From the cell containing the given text, extract its center point as [x, y] coordinate. 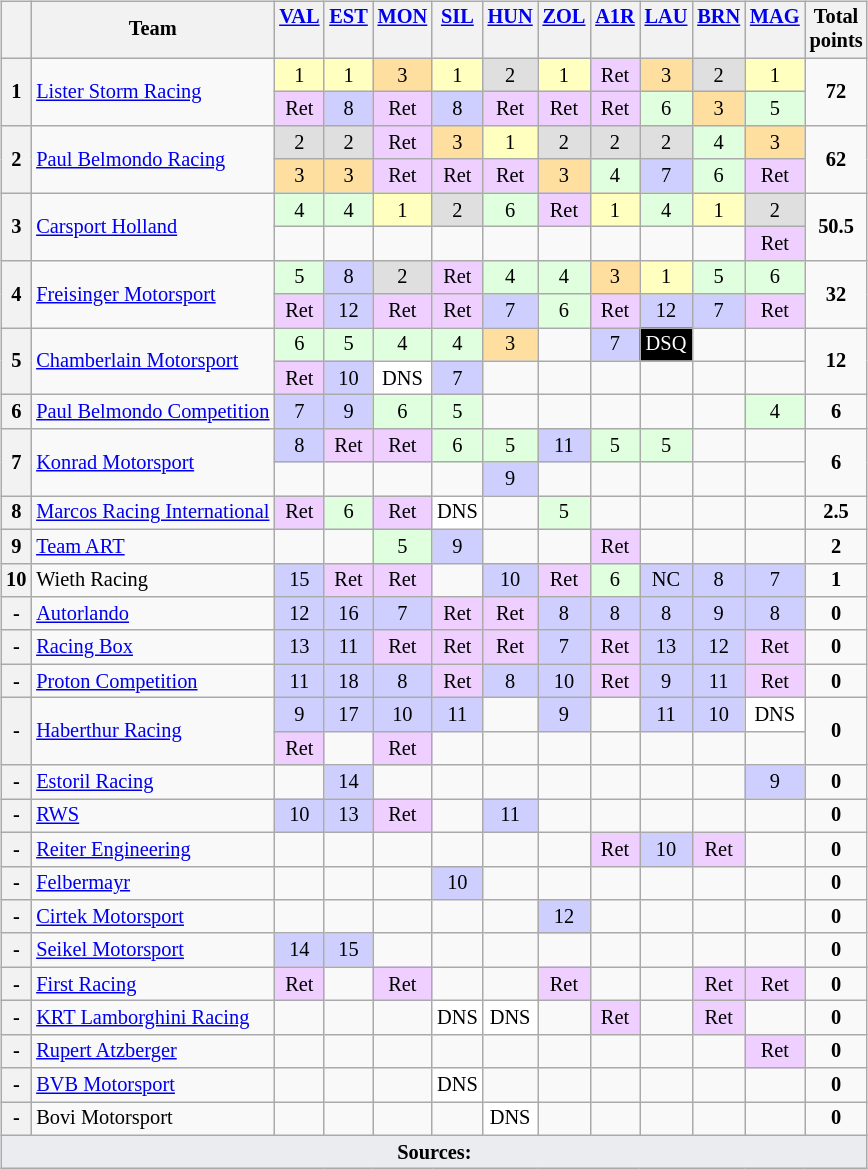
Reiter Engineering [152, 849]
BVB Motorsport [152, 1085]
Chamberlain Motorsport [152, 362]
2.5 [836, 513]
Racing Box [152, 647]
Wieth Racing [152, 580]
BRN [718, 30]
Cirtek Motorsport [152, 917]
VAL [299, 30]
32 [836, 294]
ZOL [564, 30]
62 [836, 160]
Bovi Motorsport [152, 1119]
Totalpoints [836, 30]
Konrad Motorsport [152, 462]
Paul Belmondo Racing [152, 160]
RWS [152, 816]
MON [403, 30]
Haberthur Racing [152, 732]
16 [348, 614]
Proton Competition [152, 681]
MAG [775, 30]
Autorlando [152, 614]
Sources: [434, 1152]
Marcos Racing International [152, 513]
Felbermayr [152, 883]
HUN [510, 30]
Team ART [152, 546]
72 [836, 92]
Team [152, 30]
Freisinger Motorsport [152, 294]
Rupert Atzberger [152, 1051]
First Racing [152, 984]
SIL [457, 30]
EST [348, 30]
18 [348, 681]
Lister Storm Racing [152, 92]
17 [348, 715]
KRT Lamborghini Racing [152, 1018]
Carsport Holland [152, 226]
A1R [614, 30]
Seikel Motorsport [152, 950]
Paul Belmondo Competition [152, 412]
LAU [666, 30]
Estoril Racing [152, 782]
NC [666, 580]
DSQ [666, 345]
50.5 [836, 226]
